Identify which cell holds the provided text, then report its [X, Y] central coordinate. 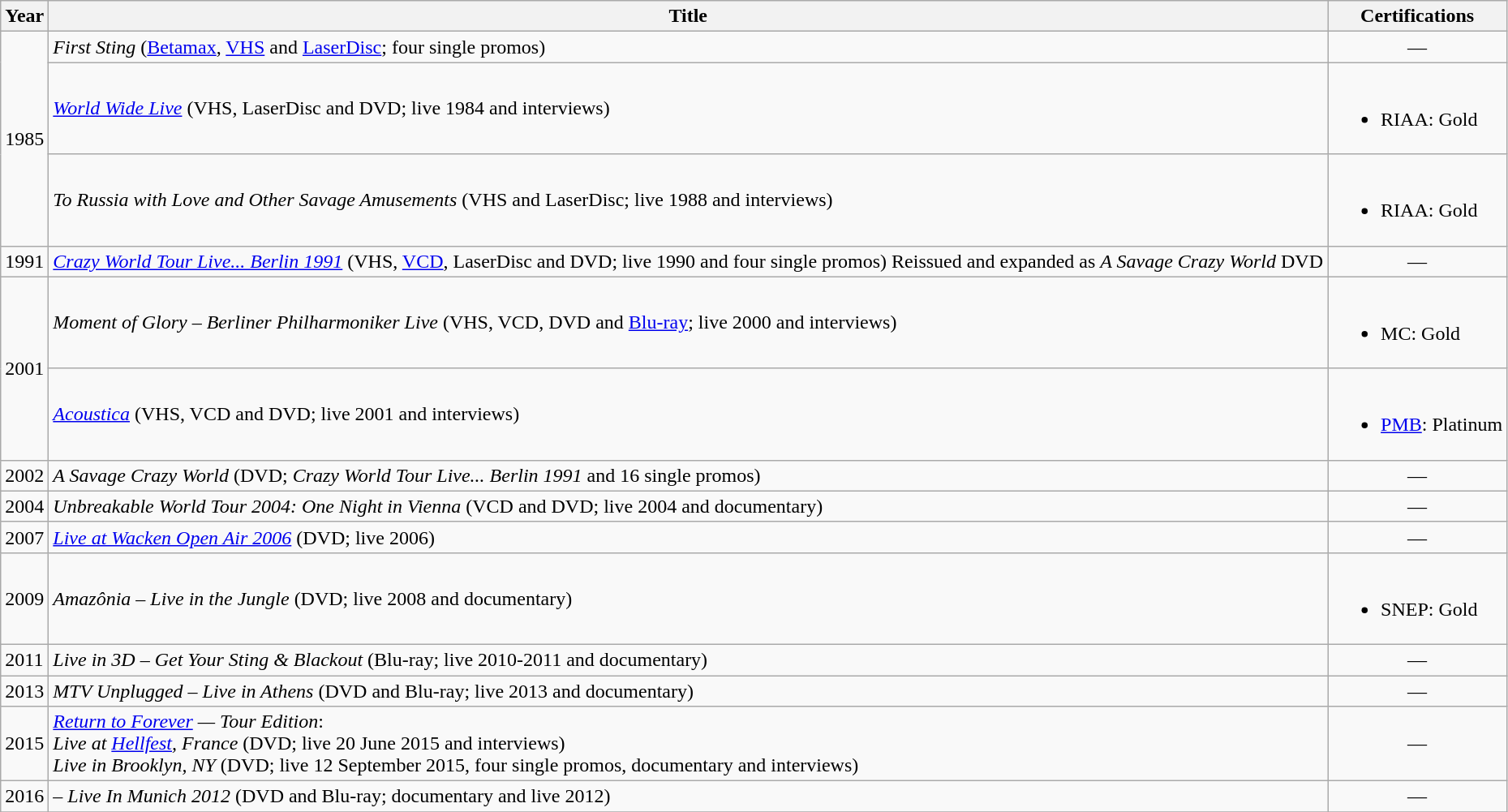
A Savage Crazy World (DVD; Crazy World Tour Live... Berlin 1991 and 16 single promos) [688, 475]
2016 [24, 797]
2011 [24, 659]
2013 [24, 690]
1985 [24, 139]
PMB: Platinum [1418, 414]
Live in 3D – Get Your Sting & Blackout (Blu-ray; live 2010-2011 and documentary) [688, 659]
SNEP: Gold [1418, 599]
First Sting (Betamax, VHS and LaserDisc; four single promos) [688, 47]
2001 [24, 368]
MTV Unplugged – Live in Athens (DVD and Blu-ray; live 2013 and documentary) [688, 690]
Acoustica (VHS, VCD and DVD; live 2001 and interviews) [688, 414]
Amazônia – Live in the Jungle (DVD; live 2008 and documentary) [688, 599]
Year [24, 16]
Unbreakable World Tour 2004: One Night in Vienna (VCD and DVD; live 2004 and documentary) [688, 506]
2004 [24, 506]
MC: Gold [1418, 323]
Title [688, 16]
– Live In Munich 2012 (DVD and Blu-ray; documentary and live 2012) [688, 797]
To Russia with Love and Other Savage Amusements (VHS and LaserDisc; live 1988 and interviews) [688, 200]
Live at Wacken Open Air 2006 (DVD; live 2006) [688, 537]
2007 [24, 537]
Certifications [1418, 16]
World Wide Live (VHS, LaserDisc and DVD; live 1984 and interviews) [688, 109]
1991 [24, 261]
Moment of Glory – Berliner Philharmoniker Live (VHS, VCD, DVD and Blu-ray; live 2000 and interviews) [688, 323]
2015 [24, 744]
2002 [24, 475]
2009 [24, 599]
